Scan for the cell matching the given text and deliver its (x, y) coordinate at center. 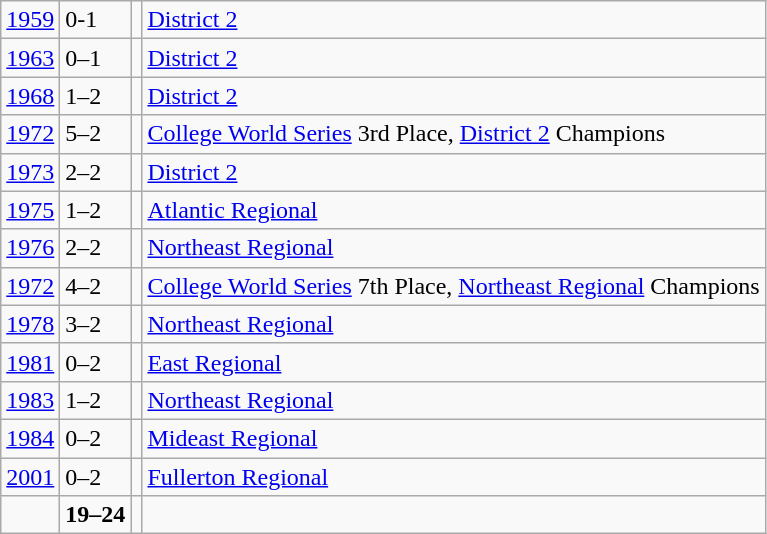
19–24 (96, 515)
1976 (30, 248)
1978 (30, 324)
Fullerton Regional (454, 477)
1983 (30, 400)
1973 (30, 172)
College World Series 3rd Place, District 2 Champions (454, 134)
1963 (30, 58)
Atlantic Regional (454, 210)
3–2 (96, 324)
0–1 (96, 58)
5–2 (96, 134)
1975 (30, 210)
1981 (30, 362)
1968 (30, 96)
2001 (30, 477)
1984 (30, 438)
College World Series 7th Place, Northeast Regional Champions (454, 286)
East Regional (454, 362)
4–2 (96, 286)
1959 (30, 20)
0-1 (96, 20)
Mideast Regional (454, 438)
